For the text-containing cell, return its midpoint in [X, Y] coordinate format. 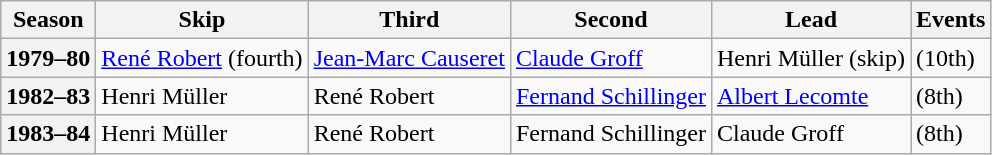
1983–84 [48, 134]
Events [951, 20]
Lead [810, 20]
Albert Lecomte [810, 96]
(10th) [951, 58]
Second [610, 20]
1982–83 [48, 96]
René Robert (fourth) [202, 58]
Third [409, 20]
Season [48, 20]
Henri Müller (skip) [810, 58]
Jean-Marc Causeret [409, 58]
1979–80 [48, 58]
Skip [202, 20]
